Output the [x, y] coordinate of the center of the cell containing the given text.  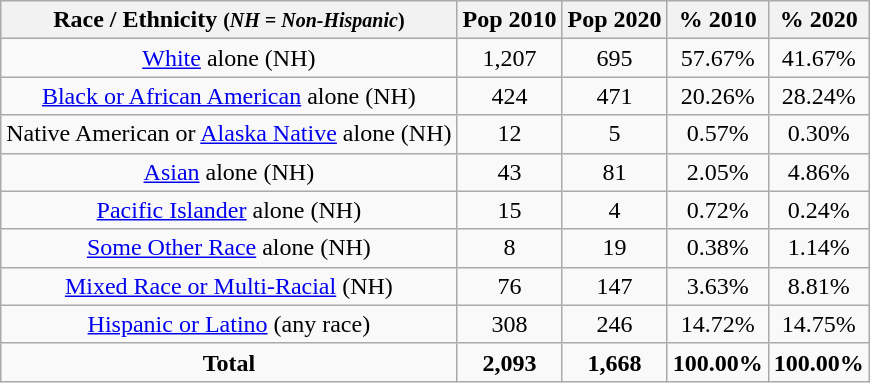
0.30% [818, 134]
41.67% [818, 58]
695 [614, 58]
0.72% [718, 210]
Asian alone (NH) [229, 172]
8.81% [818, 286]
20.26% [718, 96]
308 [510, 324]
Black or African American alone (NH) [229, 96]
424 [510, 96]
14.72% [718, 324]
Mixed Race or Multi-Racial (NH) [229, 286]
Hispanic or Latino (any race) [229, 324]
Pop 2020 [614, 20]
4.86% [818, 172]
0.24% [818, 210]
15 [510, 210]
28.24% [818, 96]
246 [614, 324]
Some Other Race alone (NH) [229, 248]
1,207 [510, 58]
2.05% [718, 172]
4 [614, 210]
Pop 2010 [510, 20]
% 2020 [818, 20]
2,093 [510, 362]
76 [510, 286]
Native American or Alaska Native alone (NH) [229, 134]
White alone (NH) [229, 58]
81 [614, 172]
12 [510, 134]
Total [229, 362]
0.38% [718, 248]
43 [510, 172]
471 [614, 96]
3.63% [718, 286]
Race / Ethnicity (NH = Non-Hispanic) [229, 20]
19 [614, 248]
0.57% [718, 134]
1.14% [818, 248]
1,668 [614, 362]
8 [510, 248]
% 2010 [718, 20]
Pacific Islander alone (NH) [229, 210]
57.67% [718, 58]
5 [614, 134]
14.75% [818, 324]
147 [614, 286]
